Extract the [X, Y] coordinate from the center of the cell holding the provided text.  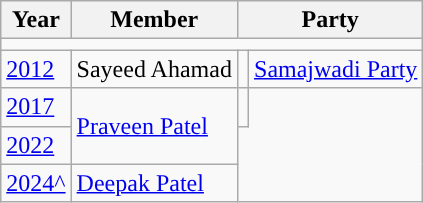
Samajwadi Party [336, 69]
Member [154, 20]
2024^ [36, 183]
Year [36, 20]
Party [330, 20]
Deepak Patel [154, 183]
2022 [36, 145]
Praveen Patel [154, 126]
2012 [36, 69]
2017 [36, 107]
Sayeed Ahamad [154, 69]
